Pinpoint the cell where the given text exists, returning its (x, y) midpoint coordinate. 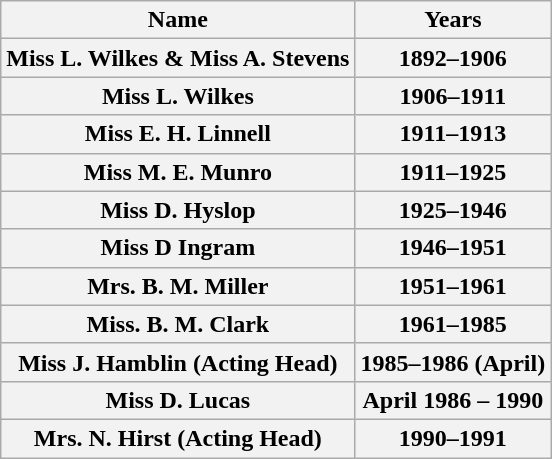
1951–1961 (453, 286)
Miss M. E. Munro (178, 172)
1961–1985 (453, 324)
Miss E. H. Linnell (178, 134)
1990–1991 (453, 438)
Mrs. B. M. Miller (178, 286)
1892–1906 (453, 58)
Miss J. Hamblin (Acting Head) (178, 362)
1911–1913 (453, 134)
1985–1986 (April) (453, 362)
Miss. B. M. Clark (178, 324)
Miss L. Wilkes & Miss A. Stevens (178, 58)
Miss D Ingram (178, 248)
1925–1946 (453, 210)
Mrs. N. Hirst (Acting Head) (178, 438)
Miss D. Hyslop (178, 210)
Years (453, 20)
Miss L. Wilkes (178, 96)
April 1986 – 1990 (453, 400)
1946–1951 (453, 248)
1911–1925 (453, 172)
1906–1911 (453, 96)
Miss D. Lucas (178, 400)
Name (178, 20)
